Detect which cell encompasses the target text, then output its (X, Y) center coordinate. 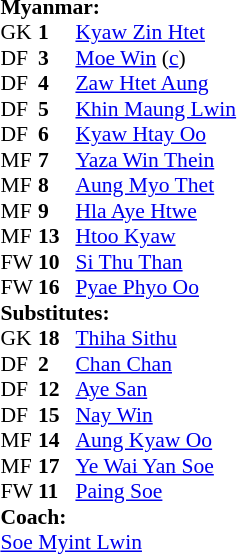
6 (57, 135)
Si Thu Than (156, 262)
Ye Wai Yan Soe (156, 466)
15 (57, 415)
11 (57, 491)
Thiha Sithu (156, 339)
13 (57, 237)
2 (57, 364)
Khin Maung Lwin (156, 109)
7 (57, 160)
12 (57, 389)
1 (57, 33)
Paing Soe (156, 491)
14 (57, 441)
Chan Chan (156, 364)
Aung Kyaw Oo (156, 441)
8 (57, 185)
9 (57, 211)
Kyaw Zin Htet (156, 33)
Aye San (156, 389)
Nay Win (156, 415)
10 (57, 262)
18 (57, 339)
Yaza Win Thein (156, 160)
16 (57, 287)
4 (57, 83)
Aung Myo Thet (156, 185)
Pyae Phyo Oo (156, 287)
Hla Aye Htwe (156, 211)
Zaw Htet Aung (156, 83)
5 (57, 109)
Htoo Kyaw (156, 237)
Moe Win (c) (156, 58)
Kyaw Htay Oo (156, 135)
3 (57, 58)
17 (57, 466)
